For the text-containing cell, return its midpoint in (X, Y) coordinate format. 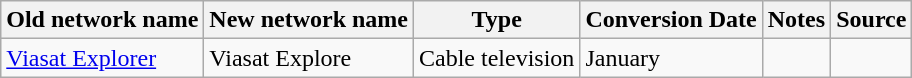
Notes (796, 20)
Viasat Explorer (102, 58)
New network name (309, 20)
Source (872, 20)
Conversion Date (671, 20)
Cable television (497, 58)
Type (497, 20)
Viasat Explore (309, 58)
January (671, 58)
Old network name (102, 20)
